Find where the given text appears and provide that cell's center as [x, y] coordinate. 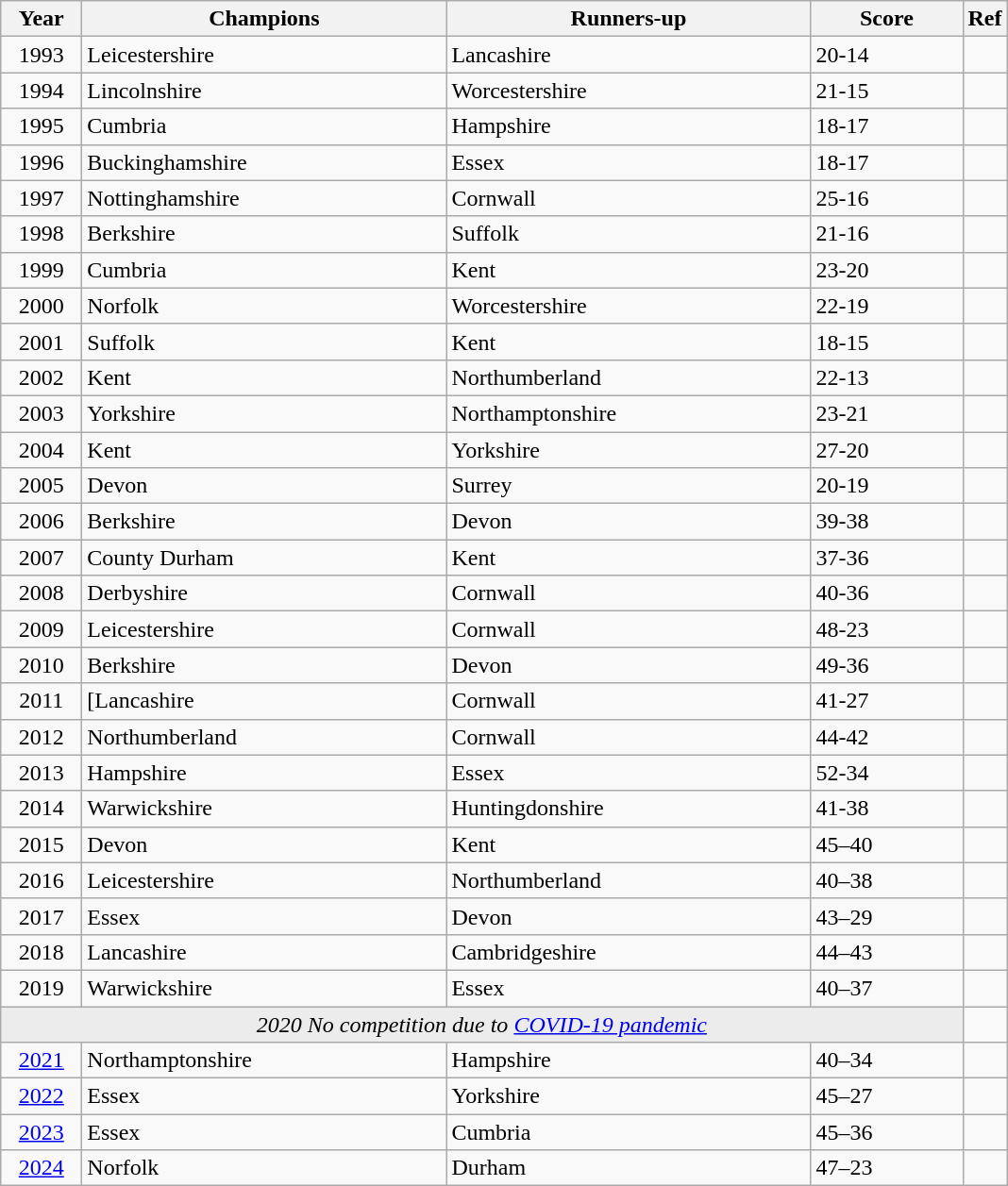
2003 [42, 413]
45–40 [887, 844]
47–23 [887, 1168]
2004 [42, 450]
Cambridgeshire [629, 952]
20-19 [887, 486]
22-19 [887, 306]
23-20 [887, 270]
1996 [42, 162]
48-23 [887, 629]
2024 [42, 1168]
40–37 [887, 988]
Nottinghamshire [264, 198]
44–43 [887, 952]
40–38 [887, 880]
23-21 [887, 413]
43–29 [887, 916]
40-36 [887, 593]
Score [887, 19]
44-42 [887, 737]
Derbyshire [264, 593]
Champions [264, 19]
Buckinghamshire [264, 162]
40–34 [887, 1061]
27-20 [887, 450]
2020 No competition due to COVID-19 pandemic [481, 1024]
22-13 [887, 377]
49-36 [887, 665]
41-38 [887, 809]
Lincolnshire [264, 91]
Surrey [629, 486]
18-15 [887, 342]
45–36 [887, 1132]
21-15 [887, 91]
1998 [42, 234]
Runners-up [629, 19]
2016 [42, 880]
1993 [42, 55]
20-14 [887, 55]
1994 [42, 91]
2006 [42, 522]
2005 [42, 486]
[Lancashire [264, 701]
37-36 [887, 558]
Ref [985, 19]
2022 [42, 1096]
1999 [42, 270]
1995 [42, 126]
2021 [42, 1061]
41-27 [887, 701]
39-38 [887, 522]
2017 [42, 916]
2011 [42, 701]
52-34 [887, 773]
Year [42, 19]
2008 [42, 593]
1997 [42, 198]
2013 [42, 773]
2015 [42, 844]
2010 [42, 665]
2009 [42, 629]
2018 [42, 952]
Durham [629, 1168]
21-16 [887, 234]
2012 [42, 737]
2000 [42, 306]
25-16 [887, 198]
2007 [42, 558]
2002 [42, 377]
2019 [42, 988]
Huntingdonshire [629, 809]
County Durham [264, 558]
45–27 [887, 1096]
2014 [42, 809]
2001 [42, 342]
2023 [42, 1132]
